Output the [x, y] coordinate of the center of the cell containing the given text.  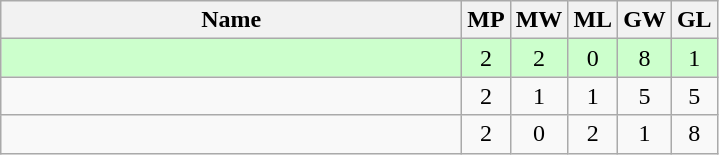
MW [539, 20]
GL [694, 20]
ML [593, 20]
MP [486, 20]
GW [645, 20]
Name [232, 20]
